Determine the (X, Y) coordinate at the center of the cell enclosing the given text.  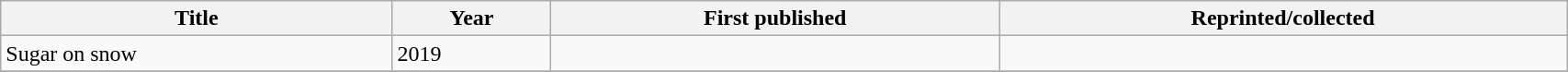
2019 (472, 54)
First published (775, 18)
Reprinted/collected (1283, 18)
Sugar on snow (197, 54)
Year (472, 18)
Title (197, 18)
